For the text-containing cell, return its midpoint in (X, Y) coordinate format. 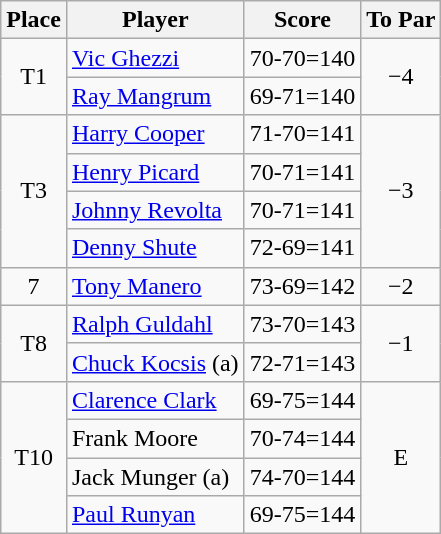
70-70=140 (302, 58)
E (401, 457)
Frank Moore (155, 438)
Clarence Clark (155, 400)
T10 (34, 457)
Score (302, 20)
Player (155, 20)
To Par (401, 20)
−4 (401, 77)
73-70=143 (302, 324)
T8 (34, 343)
7 (34, 286)
Johnny Revolta (155, 210)
−1 (401, 343)
Place (34, 20)
−3 (401, 191)
Denny Shute (155, 248)
Henry Picard (155, 172)
Jack Munger (a) (155, 477)
74-70=144 (302, 477)
72-71=143 (302, 362)
T3 (34, 191)
Ralph Guldahl (155, 324)
Chuck Kocsis (a) (155, 362)
−2 (401, 286)
Paul Runyan (155, 515)
T1 (34, 77)
72-69=141 (302, 248)
70-74=144 (302, 438)
Tony Manero (155, 286)
69-71=140 (302, 96)
Vic Ghezzi (155, 58)
71-70=141 (302, 134)
Ray Mangrum (155, 96)
Harry Cooper (155, 134)
73-69=142 (302, 286)
